Extract the (X, Y) coordinate from the center of the cell holding the provided text.  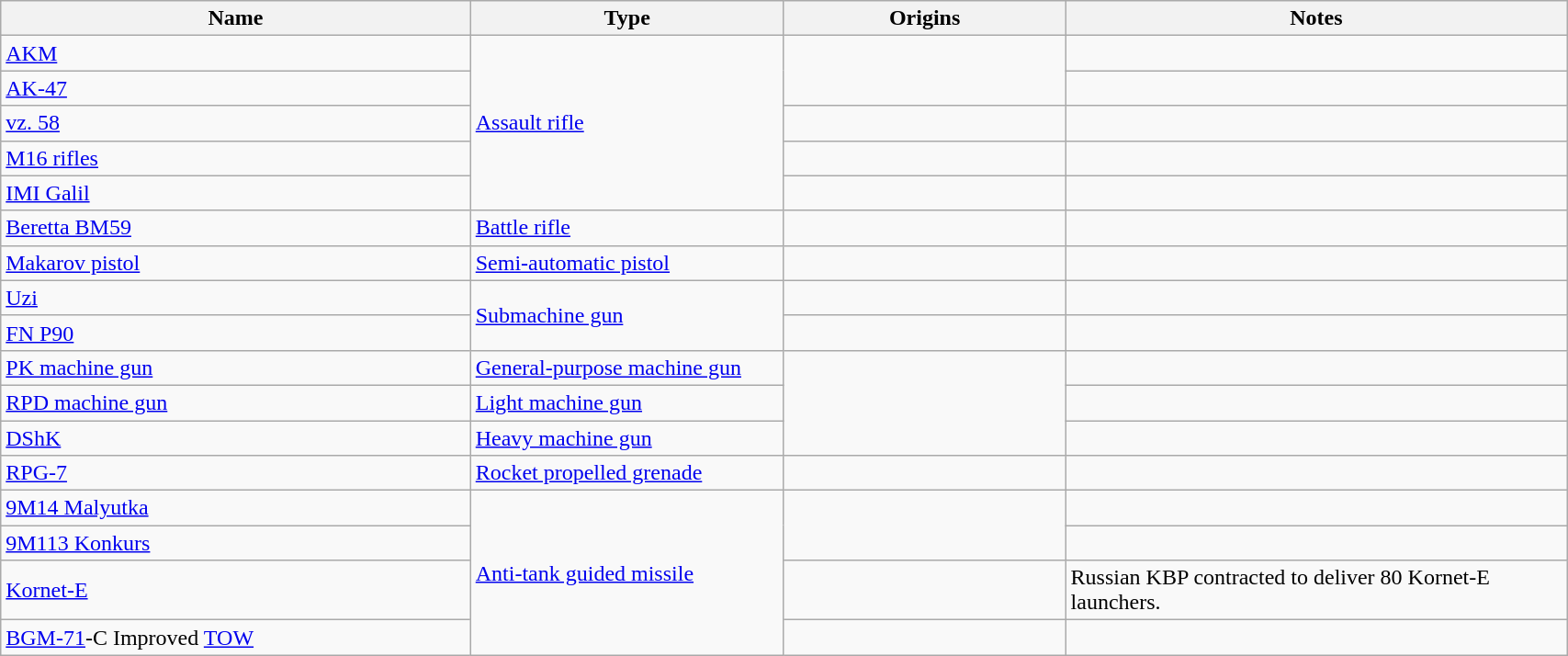
Kornet-E (235, 590)
Name (235, 18)
AKM (235, 53)
M16 rifles (235, 158)
Makarov pistol (235, 263)
RPD machine gun (235, 402)
RPG-7 (235, 473)
Submachine gun (626, 315)
Semi-automatic pistol (626, 263)
IMI Galil (235, 193)
Notes (1316, 18)
General-purpose machine gun (626, 368)
Anti-tank guided missile (626, 573)
Assault rifle (626, 123)
AK-47 (235, 88)
Rocket propelled grenade (626, 473)
Russian KBP contracted to deliver 80 Kornet-E launchers. (1316, 590)
Battle rifle (626, 228)
Light machine gun (626, 402)
Beretta BM59 (235, 228)
DShK (235, 438)
Type (626, 18)
PK machine gun (235, 368)
BGM-71-C Improved TOW (235, 638)
Heavy machine gun (626, 438)
9M14 Malyutka (235, 508)
9M113 Konkurs (235, 543)
FN P90 (235, 333)
vz. 58 (235, 123)
Uzi (235, 298)
Origins (924, 18)
